Find where the given text appears and provide that cell's center as [x, y] coordinate. 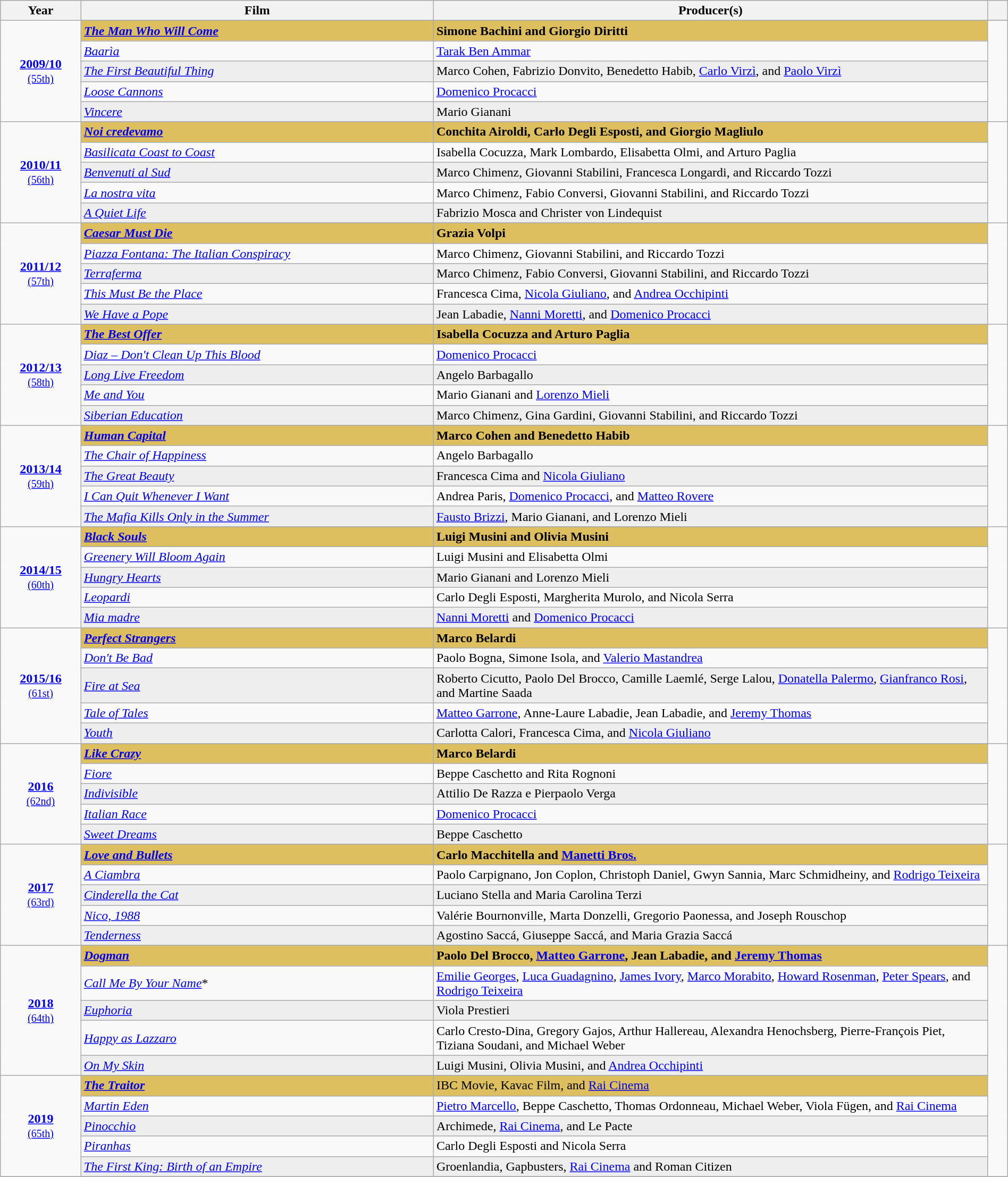
Luigi Musini and Elisabetta Olmi [710, 557]
La nostra vita [257, 192]
2013/14(59th) [41, 476]
Francesca Cima, Nicola Giuliano, and Andrea Occhipinti [710, 294]
Producer(s) [710, 11]
Fire at Sea [257, 686]
Caesar Must Die [257, 233]
Marco Chimenz, Giovanni Stabilini, Francesca Longardi, and Riccardo Tozzi [710, 172]
Simone Bachini and Giorgio Diritti [710, 31]
Youth [257, 733]
Beppe Caschetto [710, 834]
Fausto Brizzi, Mario Gianani, and Lorenzo Mieli [710, 516]
Groenlandia, Gapbusters, Rai Cinema and Roman Citizen [710, 1166]
Love and Bullets [257, 854]
Mia madre [257, 618]
Year [41, 11]
Fabrizio Mosca and Christer von Lindequist [710, 213]
Carlo Degli Esposti, Margherita Murolo, and Nicola Serra [710, 598]
2011/12(57th) [41, 273]
Carlotta Calori, Francesca Cima, and Nicola Giuliano [710, 733]
Marco Cohen, Fabrizio Donvito, Benedetto Habib, Carlo Virzì, and Paolo Virzì [710, 71]
Siberian Education [257, 415]
Marco Cohen and Benedetto Habib [710, 435]
Paolo Carpignano, Jon Coplon, Christoph Daniel, Gwyn Sannia, Marc Schmidheiny, and Rodrigo Teixeira [710, 875]
The Best Offer [257, 334]
Sweet Dreams [257, 834]
The Man Who Will Come [257, 31]
2017(63rd) [41, 895]
Piazza Fontana: The Italian Conspiracy [257, 254]
Tenderness [257, 936]
Beppe Caschetto and Rita Rognoni [710, 774]
Conchita Airoldi, Carlo Degli Esposti, and Giorgio Magliulo [710, 132]
Pinocchio [257, 1126]
Luciano Stella and Maria Carolina Terzi [710, 895]
Fiore [257, 774]
Paolo Del Brocco, Matteo Garrone, Jean Labadie, and Jeremy Thomas [710, 956]
Happy as Lazzaro [257, 1038]
The Chair of Happiness [257, 456]
Marco Chimenz, Giovanni Stabilini, and Riccardo Tozzi [710, 254]
2016(62nd) [41, 794]
2014/15(60th) [41, 577]
Greenery Will Bloom Again [257, 557]
Archimede, Rai Cinema, and Le Pacte [710, 1126]
Black Souls [257, 536]
Attilio De Razza e Pierpaolo Verga [710, 794]
A Ciambra [257, 875]
Carlo Macchitella and Manetti Bros. [710, 854]
Isabella Cocuzza and Arturo Paglia [710, 334]
Italian Race [257, 814]
The First Beautiful Thing [257, 71]
Like Crazy [257, 753]
This Must Be the Place [257, 294]
Mario Gianani [710, 112]
Euphoria [257, 1011]
Human Capital [257, 435]
Baarìa [257, 51]
Grazia Volpi [710, 233]
Carlo Degli Esposti and Nicola Serra [710, 1146]
Hungry Hearts [257, 577]
2009/10(55th) [41, 71]
Viola Prestieri [710, 1011]
Film [257, 11]
We Have a Pope [257, 314]
Dogman [257, 956]
Me and You [257, 395]
Nico, 1988 [257, 915]
The Great Beauty [257, 476]
Piranhas [257, 1146]
Long Live Freedom [257, 375]
IBC Movie, Kavac Film, and Rai Cinema [710, 1086]
Matteo Garrone, Anne-Laure Labadie, Jean Labadie, and Jeremy Thomas [710, 713]
2019(65th) [41, 1126]
Roberto Cicutto, Paolo Del Brocco, Camille Laemlé, Serge Lalou, Donatella Palermo, Gianfranco Rosi, and Martine Saada [710, 686]
Call Me By Your Name* [257, 983]
Tarak Ben Ammar [710, 51]
The Mafia Kills Only in the Summer [257, 516]
The Traitor [257, 1086]
Luigi Musini, Olivia Musini, and Andrea Occhipinti [710, 1065]
Vincere [257, 112]
Valérie Bournonville, Marta Donzelli, Gregorio Paonessa, and Joseph Rouschop [710, 915]
Diaz – Don't Clean Up This Blood [257, 355]
Marco Chimenz, Gina Gardini, Giovanni Stabilini, and Riccardo Tozzi [710, 415]
I Can Quit Whenever I Want [257, 496]
Terraferma [257, 274]
Leopardi [257, 598]
Isabella Cocuzza, Mark Lombardo, Elisabetta Olmi, and Arturo Paglia [710, 152]
Agostino Saccá, Giuseppe Saccá, and Maria Grazia Saccá [710, 936]
Andrea Paris, Domenico Procacci, and Matteo Rovere [710, 496]
Indivisible [257, 794]
Martin Eden [257, 1106]
Carlo Cresto-Dina, Gregory Gajos, Arthur Hallereau, Alexandra Henochsberg, Pierre-François Piet, Tiziana Soudani, and Michael Weber [710, 1038]
Cinderella the Cat [257, 895]
On My Skin [257, 1065]
Loose Cannons [257, 91]
Luigi Musini and Olivia Musini [710, 536]
Pietro Marcello, Beppe Caschetto, Thomas Ordonneau, Michael Weber, Viola Fügen, and Rai Cinema [710, 1106]
Noi credevamo [257, 132]
Perfect Strangers [257, 638]
Francesca Cima and Nicola Giuliano [710, 476]
Jean Labadie, Nanni Moretti, and Domenico Procacci [710, 314]
2015/16(61st) [41, 686]
Tale of Tales [257, 713]
Paolo Bogna, Simone Isola, and Valerio Mastandrea [710, 658]
Don't Be Bad [257, 658]
Benvenuti al Sud [257, 172]
2018(64th) [41, 1011]
Basilicata Coast to Coast [257, 152]
Nanni Moretti and Domenico Procacci [710, 618]
2012/13(58th) [41, 375]
A Quiet Life [257, 213]
2010/11(56th) [41, 172]
Emilie Georges, Luca Guadagnino, James Ivory, Marco Morabito, Howard Rosenman, Peter Spears, and Rodrigo Teixeira [710, 983]
The First King: Birth of an Empire [257, 1166]
